Locate the cell with the specified text and output its [x, y] center coordinate. 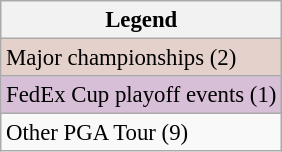
Legend [142, 20]
Major championships (2) [142, 58]
Other PGA Tour (9) [142, 133]
FedEx Cup playoff events (1) [142, 95]
